For the text-containing cell, return its midpoint in (X, Y) coordinate format. 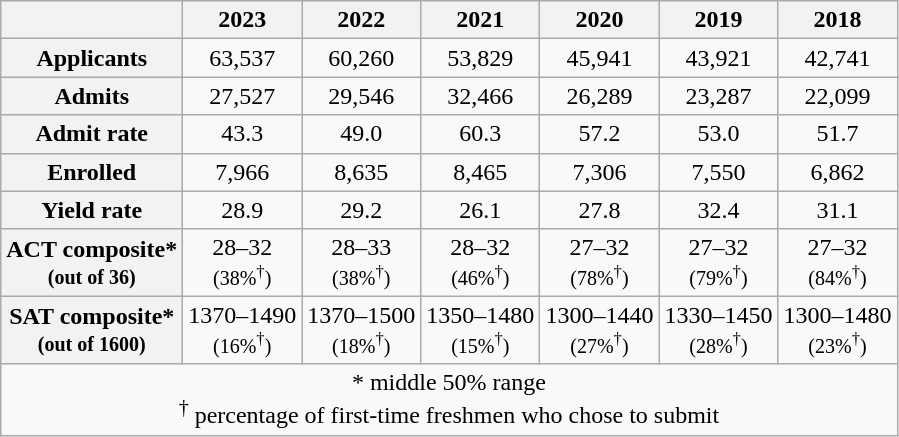
28–32(46%†) (480, 262)
26,289 (600, 96)
45,941 (600, 58)
1350–1480(15%†) (480, 330)
2023 (242, 20)
28.9 (242, 210)
42,741 (838, 58)
1330–1450(28%†) (718, 330)
27–32(84%†) (838, 262)
Yield rate (92, 210)
53.0 (718, 134)
23,287 (718, 96)
27–32(78%†) (600, 262)
27,527 (242, 96)
49.0 (362, 134)
1300–1440(27%†) (600, 330)
32.4 (718, 210)
29.2 (362, 210)
2022 (362, 20)
53,829 (480, 58)
7,550 (718, 172)
43.3 (242, 134)
SAT composite*(out of 1600) (92, 330)
* middle 50% range † percentage of first-time freshmen who chose to submit (449, 400)
2021 (480, 20)
28–33(38%†) (362, 262)
Applicants (92, 58)
2018 (838, 20)
43,921 (718, 58)
63,537 (242, 58)
27–32(79%†) (718, 262)
6,862 (838, 172)
29,546 (362, 96)
2020 (600, 20)
28–32(38%†) (242, 262)
7,306 (600, 172)
Enrolled (92, 172)
32,466 (480, 96)
31.1 (838, 210)
2019 (718, 20)
1370–1500(18%†) (362, 330)
8,465 (480, 172)
1300–1480(23%†) (838, 330)
60.3 (480, 134)
8,635 (362, 172)
Admits (92, 96)
57.2 (600, 134)
27.8 (600, 210)
1370–1490(16%†) (242, 330)
26.1 (480, 210)
51.7 (838, 134)
ACT composite*(out of 36) (92, 262)
Admit rate (92, 134)
7,966 (242, 172)
60,260 (362, 58)
22,099 (838, 96)
